Determine the (X, Y) coordinate at the center of the cell enclosing the given text.  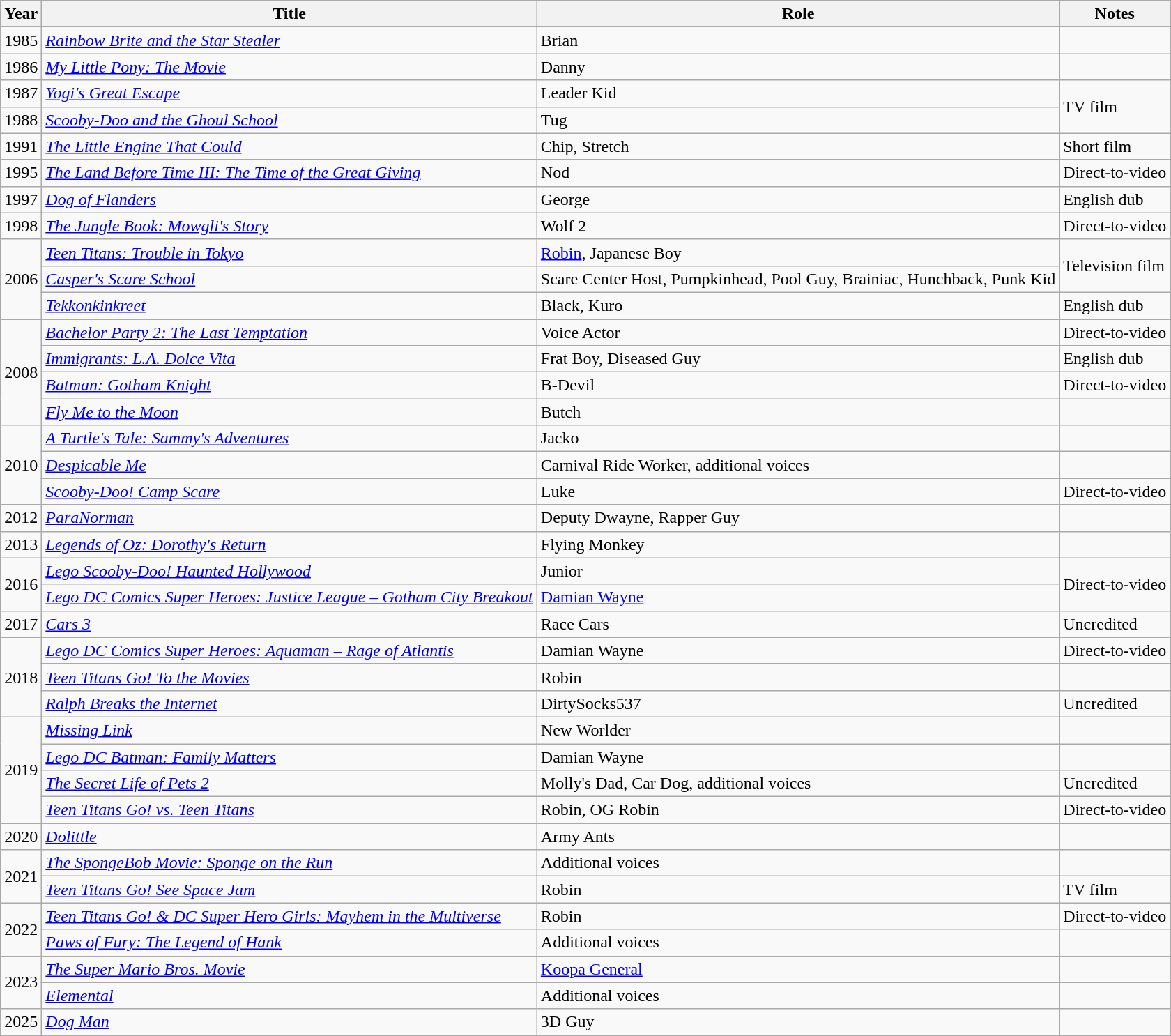
My Little Pony: The Movie (290, 67)
Elemental (290, 996)
Batman: Gotham Knight (290, 386)
2025 (21, 1022)
Teen Titans: Trouble in Tokyo (290, 252)
Legends of Oz: Dorothy's Return (290, 544)
Television film (1115, 266)
Title (290, 14)
Scare Center Host, Pumpkinhead, Pool Guy, Brainiac, Hunchback, Punk Kid (797, 279)
Tekkonkinkreet (290, 305)
Lego DC Batman: Family Matters (290, 756)
Frat Boy, Diseased Guy (797, 359)
2010 (21, 465)
Ralph Breaks the Internet (290, 703)
Race Cars (797, 624)
Despicable Me (290, 465)
Notes (1115, 14)
1991 (21, 146)
Yogi's Great Escape (290, 93)
Robin, OG Robin (797, 810)
2019 (21, 770)
The SpongeBob Movie: Sponge on the Run (290, 863)
1985 (21, 40)
Koopa General (797, 969)
Leader Kid (797, 93)
Rainbow Brite and the Star Stealer (290, 40)
2018 (21, 677)
2006 (21, 279)
Flying Monkey (797, 544)
B-Devil (797, 386)
DirtySocks537 (797, 703)
2016 (21, 584)
Scooby-Doo! Camp Scare (290, 492)
Butch (797, 412)
Carnival Ride Worker, additional voices (797, 465)
Paws of Fury: The Legend of Hank (290, 943)
Bachelor Party 2: The Last Temptation (290, 333)
Luke (797, 492)
Lego Scooby-Doo! Haunted Hollywood (290, 571)
Dolittle (290, 837)
Army Ants (797, 837)
2008 (21, 372)
The Super Mario Bros. Movie (290, 969)
Cars 3 (290, 624)
Teen Titans Go! vs. Teen Titans (290, 810)
2013 (21, 544)
The Little Engine That Could (290, 146)
Teen Titans Go! & DC Super Hero Girls: Mayhem in the Multiverse (290, 916)
1997 (21, 199)
Nod (797, 173)
1987 (21, 93)
Teen Titans Go! To the Movies (290, 677)
1998 (21, 226)
1995 (21, 173)
Teen Titans Go! See Space Jam (290, 890)
Danny (797, 67)
New Worlder (797, 730)
Deputy Dwayne, Rapper Guy (797, 518)
2017 (21, 624)
The Jungle Book: Mowgli's Story (290, 226)
Fly Me to the Moon (290, 412)
Tug (797, 120)
George (797, 199)
Molly's Dad, Car Dog, additional voices (797, 784)
A Turtle's Tale: Sammy's Adventures (290, 439)
Black, Kuro (797, 305)
Scooby-Doo and the Ghoul School (290, 120)
Wolf 2 (797, 226)
Casper's Scare School (290, 279)
Dog of Flanders (290, 199)
ParaNorman (290, 518)
1988 (21, 120)
Voice Actor (797, 333)
1986 (21, 67)
Immigrants: L.A. Dolce Vita (290, 359)
The Land Before Time III: The Time of the Great Giving (290, 173)
2022 (21, 929)
Jacko (797, 439)
Lego DC Comics Super Heroes: Aquaman – Rage of Atlantis (290, 650)
Brian (797, 40)
Chip, Stretch (797, 146)
Junior (797, 571)
2012 (21, 518)
Missing Link (290, 730)
Year (21, 14)
Role (797, 14)
Dog Man (290, 1022)
3D Guy (797, 1022)
Robin, Japanese Boy (797, 252)
2020 (21, 837)
2021 (21, 876)
2023 (21, 982)
Lego DC Comics Super Heroes: Justice League – Gotham City Breakout (290, 597)
The Secret Life of Pets 2 (290, 784)
Short film (1115, 146)
